Scan for the cell matching the given text and deliver its [X, Y] coordinate at center. 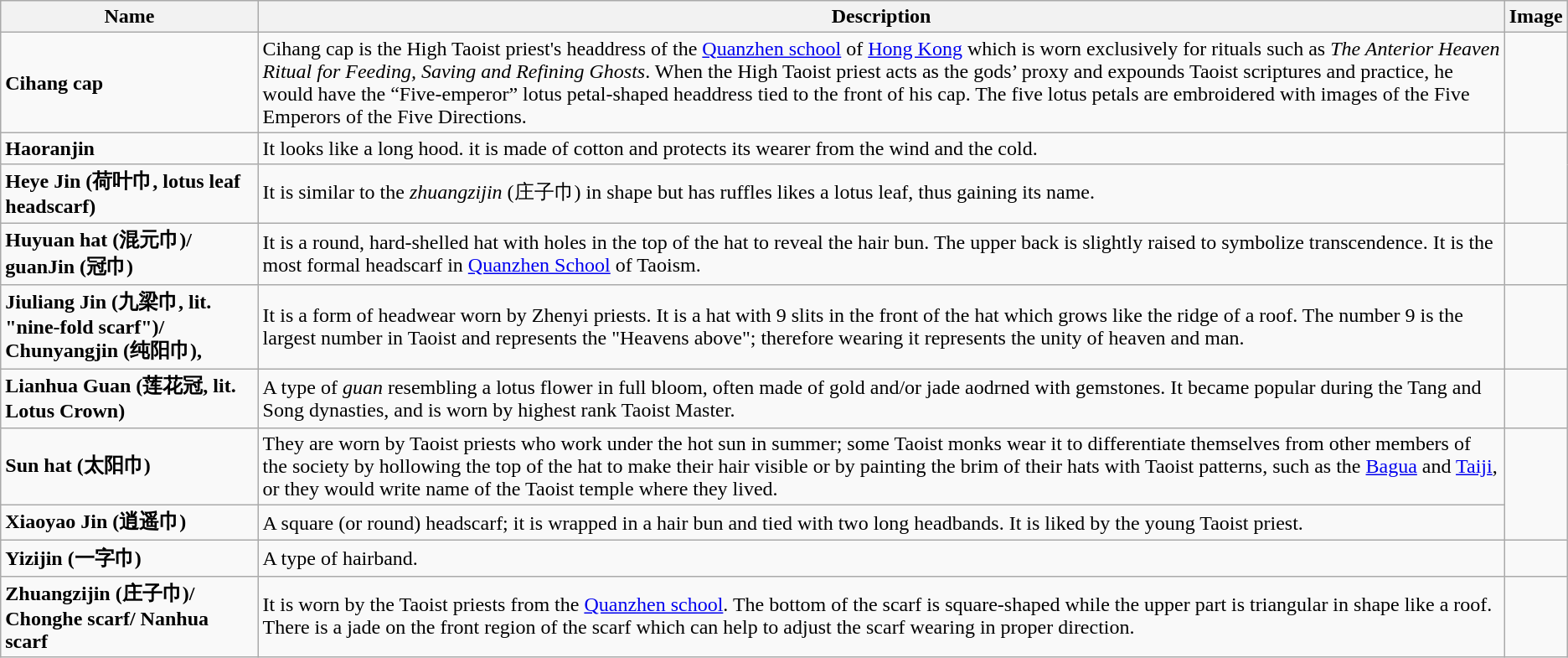
Image [1536, 17]
Description [881, 17]
Lianhua Guan (莲花冠, lit. Lotus Crown) [129, 399]
Cihang cap [129, 82]
Xiaoyao Jin (逍遥巾) [129, 523]
Heye Jin (荷叶巾, lotus leaf headscarf) [129, 194]
It looks like a long hood. it is made of cotton and protects its wearer from the wind and the cold. [881, 148]
Huyuan hat (混元巾)/ guanJin (冠巾) [129, 254]
It is similar to the zhuangzijin (庄子巾) in shape but has ruffles likes a lotus leaf, thus gaining its name. [881, 194]
Yizijin (一字巾) [129, 558]
Jiuliang Jin (九梁巾, lit. "nine-fold scarf")/ Chunyangjin (纯阳巾), [129, 327]
Haoranjin [129, 148]
A square (or round) headscarf; it is wrapped in a hair bun and tied with two long headbands. It is liked by the young Taoist priest. [881, 523]
Zhuangzijin (庄子巾)/ Chonghe scarf/ Nanhua scarf [129, 617]
A type of hairband. [881, 558]
Sun hat (太阳巾) [129, 466]
Name [129, 17]
